Pinpoint the cell where the given text exists, returning its (x, y) midpoint coordinate. 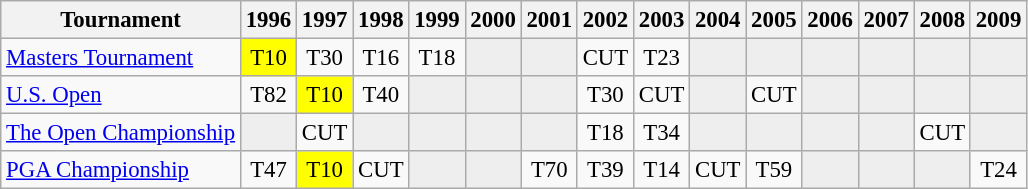
1996 (268, 20)
T39 (605, 170)
T47 (268, 170)
2009 (998, 20)
T40 (381, 95)
2006 (830, 20)
T70 (549, 170)
T16 (381, 58)
2005 (774, 20)
Masters Tournament (121, 58)
T59 (774, 170)
T82 (268, 95)
2007 (886, 20)
1998 (381, 20)
T14 (661, 170)
PGA Championship (121, 170)
2002 (605, 20)
2008 (942, 20)
1997 (325, 20)
The Open Championship (121, 133)
T23 (661, 58)
Tournament (121, 20)
2000 (493, 20)
2001 (549, 20)
T24 (998, 170)
T34 (661, 133)
2003 (661, 20)
1999 (437, 20)
2004 (718, 20)
U.S. Open (121, 95)
